For the text-containing cell, return its midpoint in (x, y) coordinate format. 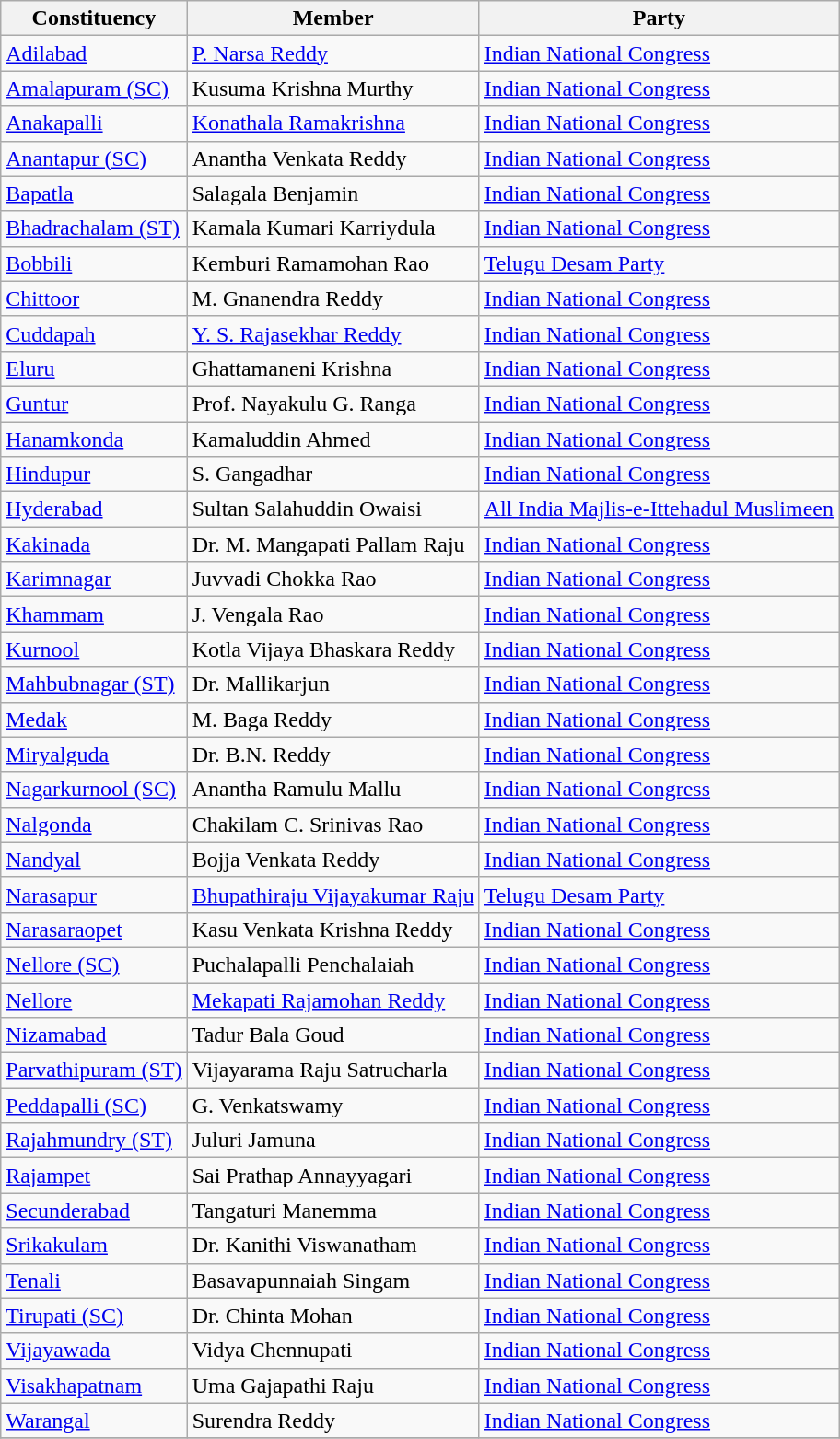
Surendra Reddy (333, 1421)
Nizamabad (94, 1035)
Juvvadi Chokka Rao (333, 579)
Bojja Venkata Reddy (333, 860)
Ghattamaneni Krishna (333, 369)
Kakinada (94, 544)
Visakhapatnam (94, 1386)
Vijayarama Raju Satrucharla (333, 1070)
J. Vengala Rao (333, 614)
Vidya Chennupati (333, 1351)
Sultan Salahuddin Owaisi (333, 509)
Hindupur (94, 474)
Karimnagar (94, 579)
Anakapalli (94, 123)
Parvathipuram (ST) (94, 1070)
Constituency (94, 18)
Vijayawada (94, 1351)
Nagarkurnool (SC) (94, 790)
Warangal (94, 1421)
M. Gnanendra Reddy (333, 298)
Mahbubnagar (ST) (94, 684)
Member (333, 18)
All India Majlis-e-Ittehadul Muslimeen (659, 509)
Kurnool (94, 649)
Secunderabad (94, 1211)
Dr. B.N. Reddy (333, 755)
Basavapunnaiah Singam (333, 1281)
Amalapuram (SC) (94, 88)
Tirupati (SC) (94, 1316)
Puchalapalli Penchalaiah (333, 965)
Narasaraopet (94, 930)
Guntur (94, 404)
M. Baga Reddy (333, 719)
Dr. Chinta Mohan (333, 1316)
Nellore (94, 1000)
Juluri Jamuna (333, 1141)
Miryalguda (94, 755)
Y. S. Rajasekhar Reddy (333, 333)
Bobbili (94, 263)
Nandyal (94, 860)
Anantapur (SC) (94, 158)
Konathala Ramakrishna (333, 123)
Tenali (94, 1281)
Chittoor (94, 298)
Narasapur (94, 895)
Hyderabad (94, 509)
Rajampet (94, 1176)
Prof. Nayakulu G. Ranga (333, 404)
Kemburi Ramamohan Rao (333, 263)
G. Venkatswamy (333, 1106)
Khammam (94, 614)
Party (659, 18)
Srikakulam (94, 1246)
Cuddapah (94, 333)
Adilabad (94, 53)
Uma Gajapathi Raju (333, 1386)
Rajahmundry (ST) (94, 1141)
Bapatla (94, 193)
Bhadrachalam (ST) (94, 228)
Mekapati Rajamohan Reddy (333, 1000)
Chakilam C. Srinivas Rao (333, 825)
Dr. Kanithi Viswanatham (333, 1246)
Tadur Bala Goud (333, 1035)
Hanamkonda (94, 439)
Bhupathiraju Vijayakumar Raju (333, 895)
Salagala Benjamin (333, 193)
Anantha Venkata Reddy (333, 158)
Nalgonda (94, 825)
Kasu Venkata Krishna Reddy (333, 930)
Dr. M. Mangapati Pallam Raju (333, 544)
Kusuma Krishna Murthy (333, 88)
Kamaluddin Ahmed (333, 439)
Anantha Ramulu Mallu (333, 790)
Nellore (SC) (94, 965)
P. Narsa Reddy (333, 53)
Eluru (94, 369)
Kamala Kumari Karriydula (333, 228)
S. Gangadhar (333, 474)
Peddapalli (SC) (94, 1106)
Medak (94, 719)
Kotla Vijaya Bhaskara Reddy (333, 649)
Tangaturi Manemma (333, 1211)
Sai Prathap Annayyagari (333, 1176)
Dr. Mallikarjun (333, 684)
